Search for the cell housing the specified text and yield its [X, Y] center coordinate. 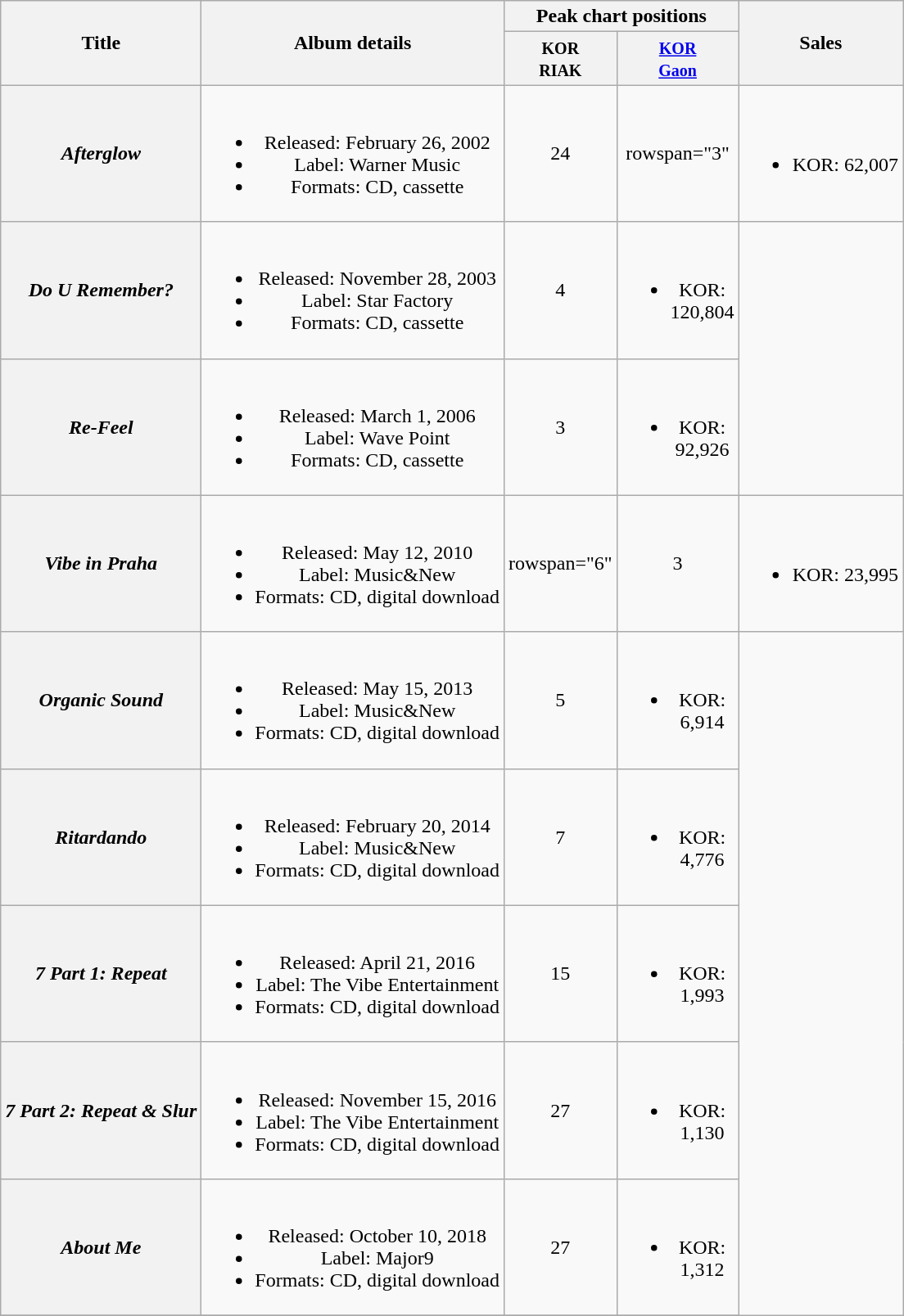
Released: May 12, 2010Label: Music&NewFormats: CD, digital download [353, 563]
7 Part 1: Repeat [102, 974]
15 [561, 974]
5 [561, 701]
rowspan="6" [561, 563]
KOR: 92,926 [678, 427]
Afterglow [102, 154]
7 [561, 836]
Vibe in Praha [102, 563]
24 [561, 154]
Organic Sound [102, 701]
About Me [102, 1247]
Album details [353, 43]
4 [561, 290]
Released: November 28, 2003Label: Star FactoryFormats: CD, cassette [353, 290]
Sales [820, 43]
Released: May 15, 2013Label: Music&NewFormats: CD, digital download [353, 701]
Released: November 15, 2016Label: The Vibe EntertainmentFormats: CD, digital download [353, 1110]
Ritardando [102, 836]
KOR: 23,995 [820, 563]
KOR: 4,776 [678, 836]
Released: March 1, 2006Label: Wave PointFormats: CD, cassette [353, 427]
KOR: 62,007 [820, 154]
Released: April 21, 2016Label: The Vibe EntertainmentFormats: CD, digital download [353, 974]
KOR: 1,130 [678, 1110]
Released: February 20, 2014Label: Music&NewFormats: CD, digital download [353, 836]
Do U Remember? [102, 290]
Title [102, 43]
KORRIAK [561, 59]
Released: October 10, 2018Label: Major9Formats: CD, digital download [353, 1247]
KOR: 6,914 [678, 701]
KOR: 1,312 [678, 1247]
7 Part 2: Repeat & Slur [102, 1110]
Peak chart positions [622, 16]
rowspan="3" [678, 154]
KORGaon [678, 59]
Re-Feel [102, 427]
Released: February 26, 2002Label: Warner MusicFormats: CD, cassette [353, 154]
KOR: 1,993 [678, 974]
KOR: 120,804 [678, 290]
